Search for the cell housing the specified text and yield its [X, Y] center coordinate. 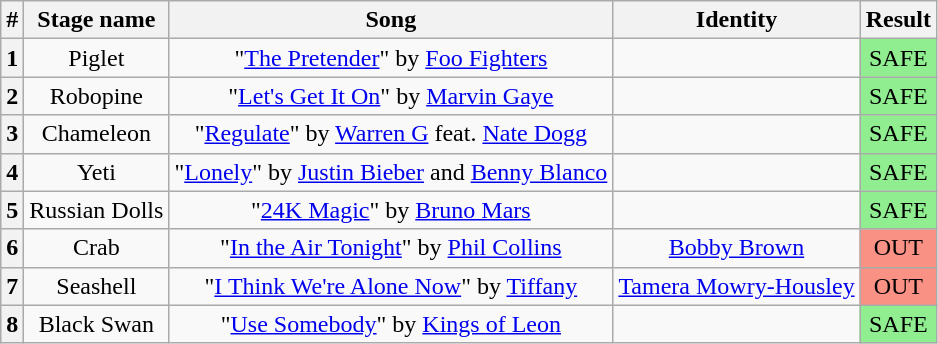
Piglet [96, 58]
Yeti [96, 172]
"24K Magic" by Bruno Mars [391, 210]
4 [12, 172]
# [12, 20]
"I Think We're Alone Now" by Tiffany [391, 286]
3 [12, 134]
2 [12, 96]
"Use Somebody" by Kings of Leon [391, 324]
8 [12, 324]
Bobby Brown [736, 248]
Song [391, 20]
Crab [96, 248]
"Let's Get It On" by Marvin Gaye [391, 96]
Russian Dolls [96, 210]
"Lonely" by Justin Bieber and Benny Blanco [391, 172]
7 [12, 286]
Seashell [96, 286]
"Regulate" by Warren G feat. Nate Dogg [391, 134]
Result [898, 20]
Robopine [96, 96]
"In the Air Tonight" by Phil Collins [391, 248]
Stage name [96, 20]
Identity [736, 20]
"The Pretender" by Foo Fighters [391, 58]
6 [12, 248]
Chameleon [96, 134]
Black Swan [96, 324]
5 [12, 210]
1 [12, 58]
Tamera Mowry-Housley [736, 286]
